Provide the (x, y) coordinate of the cell's center where the given text is located.  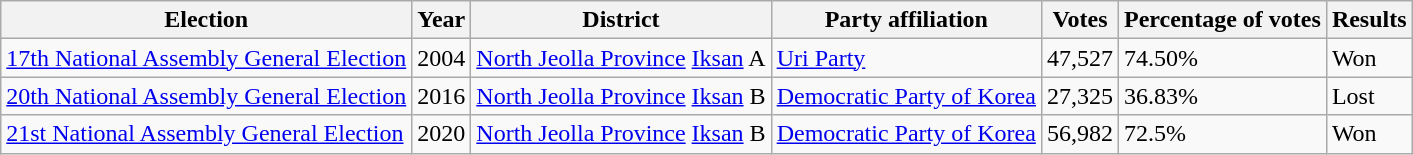
Votes (1080, 20)
District (621, 20)
72.5% (1222, 134)
21st National Assembly General Election (206, 134)
Uri Party (906, 58)
27,325 (1080, 96)
20th National Assembly General Election (206, 96)
2016 (442, 96)
47,527 (1080, 58)
2004 (442, 58)
36.83% (1222, 96)
Results (1369, 20)
Percentage of votes (1222, 20)
17th National Assembly General Election (206, 58)
Year (442, 20)
North Jeolla Province Iksan A (621, 58)
74.50% (1222, 58)
56,982 (1080, 134)
Party affiliation (906, 20)
Election (206, 20)
Lost (1369, 96)
2020 (442, 134)
